From the cell containing the given text, extract its center point as (x, y) coordinate. 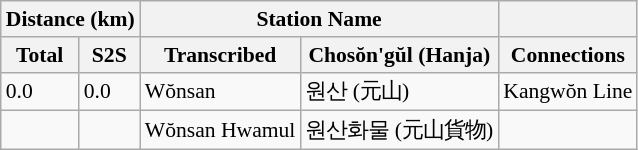
Kangwŏn Line (568, 92)
Chosŏn'gŭl (Hanja) (399, 55)
S2S (110, 55)
Distance (km) (70, 19)
Wŏnsan (220, 92)
원산화물 (元山貨物) (399, 130)
Total (40, 55)
Transcribed (220, 55)
Connections (568, 55)
Station Name (320, 19)
원산 (元山) (399, 92)
Wŏnsan Hwamul (220, 130)
